Find where the given text appears and provide that cell's center as (x, y) coordinate. 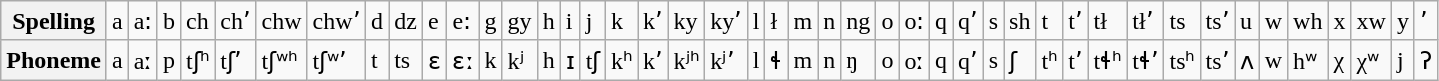
d (378, 21)
chʼ (236, 21)
tʃʷʼ (336, 60)
g (490, 21)
ky (686, 21)
chw (282, 21)
wh (1308, 21)
ʌ (1248, 60)
tʰ (1050, 60)
y (1402, 21)
ɬ (776, 60)
e (434, 21)
aː (142, 60)
chwʼ (336, 21)
o꞉ (914, 21)
Phoneme (54, 60)
ɪ (570, 60)
kyʼ (726, 21)
tʃʰ (197, 60)
kʰ (621, 60)
p (168, 60)
ch (197, 21)
kʲʰ (686, 60)
kʲ (520, 60)
i (570, 21)
dz (406, 21)
ʼ (1426, 21)
tʃ (592, 60)
Spelling (54, 21)
u (1248, 21)
kʲʼ (726, 60)
e꞉ (463, 21)
tɬʼ (1146, 60)
tłʼ (1146, 21)
ɛ (434, 60)
tʃʷʰ (282, 60)
tɬʰ (1108, 60)
oː (914, 60)
χʷ (1371, 60)
ʔ (1426, 60)
x (1340, 21)
sh (1020, 21)
a꞉ (142, 21)
ng (858, 21)
tsʰ (1182, 60)
ɛː (463, 60)
χ (1340, 60)
xw (1371, 21)
gy (520, 21)
tł (1108, 21)
hʷ (1308, 60)
ʃ (1020, 60)
ŋ (858, 60)
ł (776, 21)
tʃʼ (236, 60)
b (168, 21)
